Pinpoint the cell where the given text exists, returning its [x, y] midpoint coordinate. 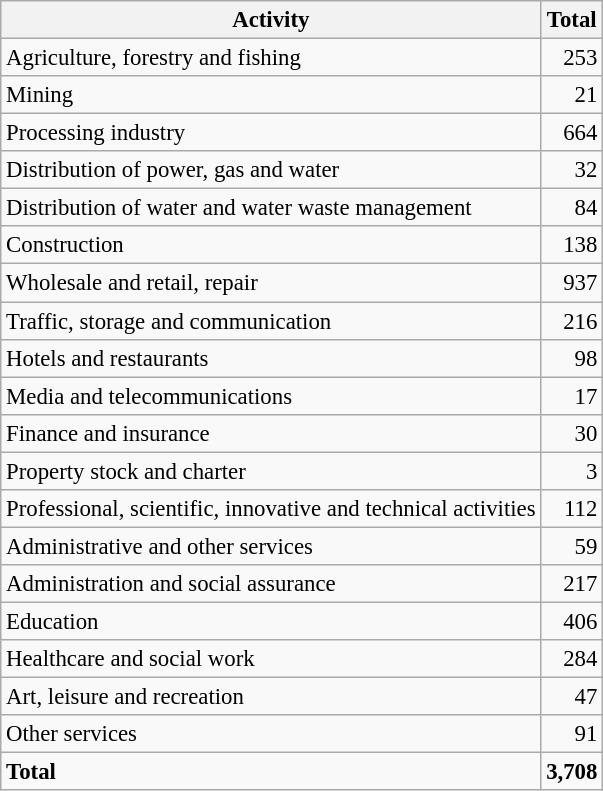
Art, leisure and recreation [271, 697]
47 [572, 697]
84 [572, 208]
17 [572, 396]
3,708 [572, 772]
59 [572, 546]
32 [572, 170]
Distribution of power, gas and water [271, 170]
Mining [271, 95]
Administration and social assurance [271, 584]
217 [572, 584]
Media and telecommunications [271, 396]
Traffic, storage and communication [271, 321]
Administrative and other services [271, 546]
Wholesale and retail, repair [271, 283]
937 [572, 283]
664 [572, 133]
98 [572, 358]
Professional, scientific, innovative and technical activities [271, 509]
3 [572, 471]
406 [572, 621]
Hotels and restaurants [271, 358]
30 [572, 433]
112 [572, 509]
253 [572, 58]
284 [572, 659]
Finance and insurance [271, 433]
91 [572, 734]
216 [572, 321]
Processing industry [271, 133]
21 [572, 95]
Distribution of water and water waste management [271, 208]
Education [271, 621]
Agriculture, forestry and fishing [271, 58]
Healthcare and social work [271, 659]
Property stock and charter [271, 471]
Other services [271, 734]
Construction [271, 245]
Activity [271, 20]
138 [572, 245]
